Pinpoint the cell where the given text exists, returning its (X, Y) midpoint coordinate. 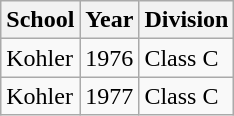
1977 (110, 96)
1976 (110, 58)
Year (110, 20)
School (40, 20)
Division (186, 20)
